Return [x, y] of the center of cell containing provided text 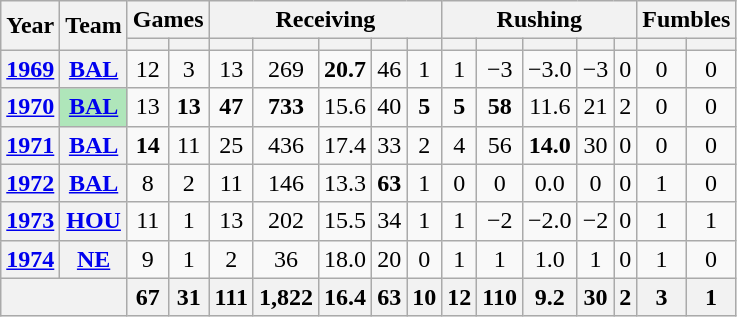
Fumbles [686, 20]
1971 [30, 145]
1974 [30, 259]
20 [390, 259]
269 [286, 69]
Rushing [540, 20]
1969 [30, 69]
8 [148, 183]
14 [148, 145]
31 [188, 297]
4 [460, 145]
67 [148, 297]
56 [500, 145]
1970 [30, 107]
202 [286, 221]
21 [596, 107]
13.3 [346, 183]
1973 [30, 221]
16.4 [346, 297]
HOU [94, 221]
−3.0 [550, 69]
1.0 [550, 259]
40 [390, 107]
146 [286, 183]
46 [390, 69]
−2.0 [550, 221]
58 [500, 107]
10 [424, 297]
733 [286, 107]
25 [231, 145]
1,822 [286, 297]
34 [390, 221]
14.0 [550, 145]
9.2 [550, 297]
17.4 [346, 145]
20.7 [346, 69]
Receiving [326, 20]
18.0 [346, 259]
111 [231, 297]
0.0 [550, 183]
NE [94, 259]
15.6 [346, 107]
Year [30, 26]
15.5 [346, 221]
110 [500, 297]
1972 [30, 183]
33 [390, 145]
Games [168, 20]
436 [286, 145]
9 [148, 259]
11.6 [550, 107]
36 [286, 259]
47 [231, 107]
Team [94, 26]
